Return [X, Y] of the center of cell containing provided text 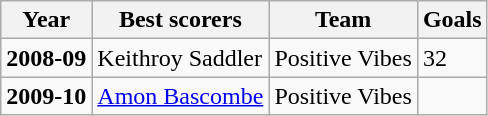
32 [452, 58]
Team [344, 20]
Amon Bascombe [180, 96]
2008-09 [46, 58]
Best scorers [180, 20]
2009-10 [46, 96]
Goals [452, 20]
Keithroy Saddler [180, 58]
Year [46, 20]
